Scan for the cell matching the given text and deliver its (X, Y) coordinate at center. 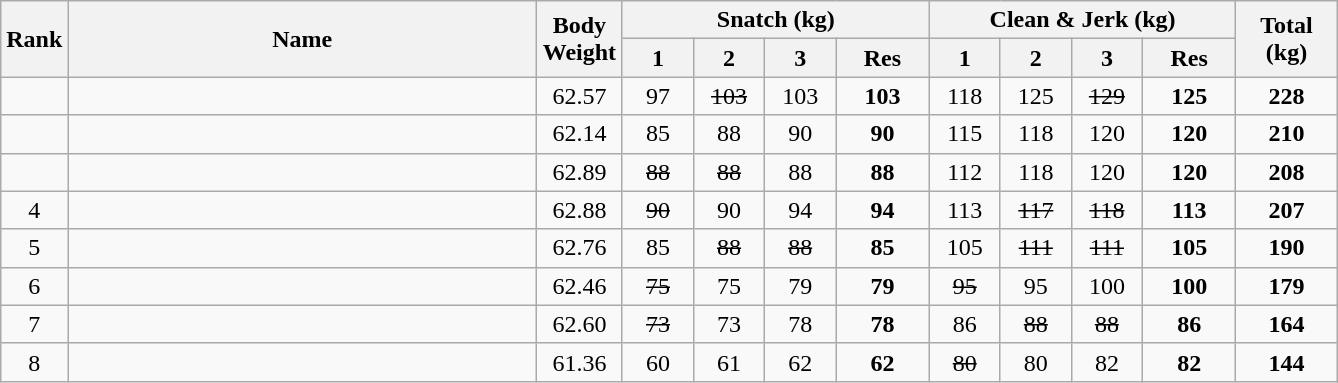
179 (1286, 286)
62.76 (579, 248)
207 (1286, 210)
62.57 (579, 96)
60 (658, 362)
Total (kg) (1286, 39)
97 (658, 96)
115 (964, 134)
Snatch (kg) (776, 20)
208 (1286, 172)
112 (964, 172)
62.46 (579, 286)
144 (1286, 362)
Name (302, 39)
Body Weight (579, 39)
62.89 (579, 172)
61.36 (579, 362)
62.14 (579, 134)
61 (730, 362)
164 (1286, 324)
117 (1036, 210)
Clean & Jerk (kg) (1082, 20)
62.88 (579, 210)
62.60 (579, 324)
228 (1286, 96)
4 (34, 210)
Rank (34, 39)
6 (34, 286)
190 (1286, 248)
129 (1106, 96)
210 (1286, 134)
7 (34, 324)
5 (34, 248)
8 (34, 362)
